Locate the cell with the specified text and output its (X, Y) center coordinate. 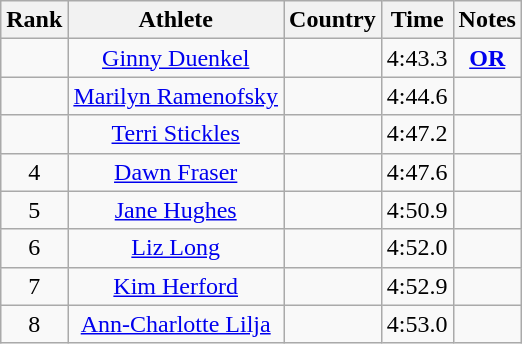
7 (34, 286)
Country (333, 20)
4:47.6 (417, 172)
6 (34, 248)
4:52.9 (417, 286)
Ginny Duenkel (176, 58)
8 (34, 324)
5 (34, 210)
Jane Hughes (176, 210)
Dawn Fraser (176, 172)
Athlete (176, 20)
4:44.6 (417, 96)
Notes (487, 20)
Marilyn Ramenofsky (176, 96)
Ann-Charlotte Lilja (176, 324)
OR (487, 58)
4:43.3 (417, 58)
Liz Long (176, 248)
4:53.0 (417, 324)
Kim Herford (176, 286)
Time (417, 20)
Terri Stickles (176, 134)
4 (34, 172)
Rank (34, 20)
4:52.0 (417, 248)
4:50.9 (417, 210)
4:47.2 (417, 134)
